Identify which cell holds the provided text, then report its [x, y] central coordinate. 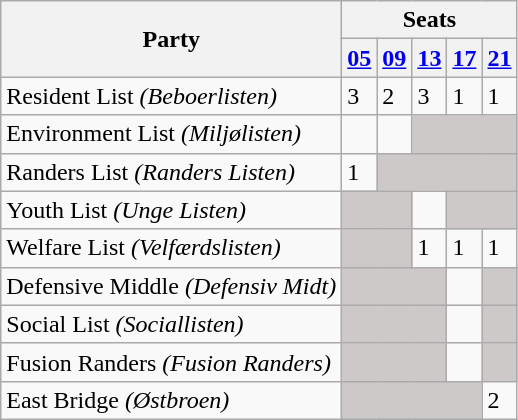
Welfare List (Velfærdslisten) [172, 248]
05 [360, 58]
09 [394, 58]
21 [500, 58]
Seats [430, 20]
Youth List (Unge Listen) [172, 210]
Environment List (Miljølisten) [172, 134]
East Bridge (Østbroen) [172, 400]
Party [172, 39]
Fusion Randers (Fusion Randers) [172, 362]
Randers List (Randers Listen) [172, 172]
13 [430, 58]
Social List (Sociallisten) [172, 324]
17 [464, 58]
Resident List (Beboerlisten) [172, 96]
Defensive Middle (Defensiv Midt) [172, 286]
